Find where the given text appears and provide that cell's center as [x, y] coordinate. 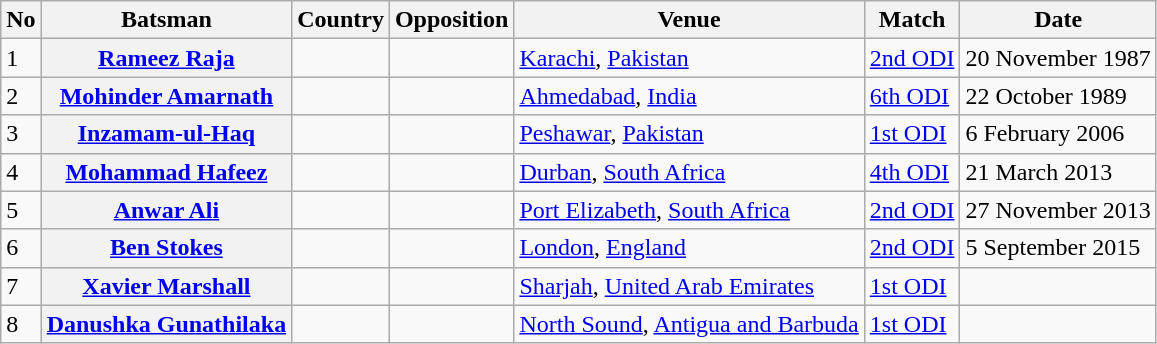
1 [21, 58]
Durban, South Africa [689, 172]
5 [21, 210]
Mohinder Amarnath [166, 96]
Peshawar, Pakistan [689, 134]
8 [21, 324]
Venue [689, 20]
Ahmedabad, India [689, 96]
Inzamam-ul-Haq [166, 134]
Port Elizabeth, South Africa [689, 210]
Rameez Raja [166, 58]
Xavier Marshall [166, 286]
Sharjah, United Arab Emirates [689, 286]
Date [1058, 20]
Match [912, 20]
6th ODI [912, 96]
22 October 1989 [1058, 96]
No [21, 20]
6 [21, 248]
21 March 2013 [1058, 172]
4th ODI [912, 172]
London, England [689, 248]
Batsman [166, 20]
Opposition [451, 20]
Karachi, Pakistan [689, 58]
Ben Stokes [166, 248]
27 November 2013 [1058, 210]
Danushka Gunathilaka [166, 324]
5 September 2015 [1058, 248]
3 [21, 134]
6 February 2006 [1058, 134]
2 [21, 96]
Anwar Ali [166, 210]
20 November 1987 [1058, 58]
Country [341, 20]
4 [21, 172]
Mohammad Hafeez [166, 172]
7 [21, 286]
North Sound, Antigua and Barbuda [689, 324]
